Provide the (X, Y) coordinate of the cell's center where the given text is located.  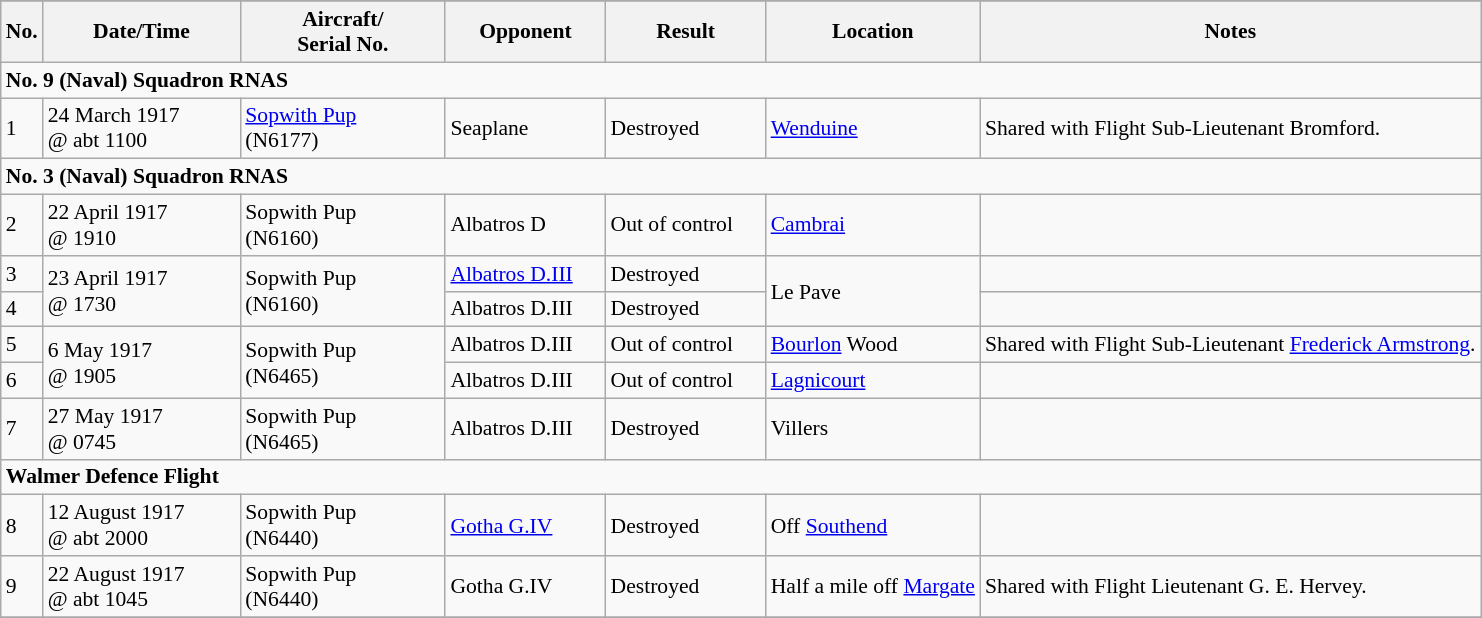
1 (22, 128)
Bourlon Wood (873, 345)
Opponent (525, 32)
Le Pave (873, 292)
27 May 1917@ 0745 (142, 428)
Sopwith Pup(N6177) (342, 128)
Cambrai (873, 226)
Shared with Flight Sub-Lieutenant Bromford. (1230, 128)
22 August 1917@ abt 1045 (142, 586)
Walmer Defence Flight (741, 477)
Seaplane (525, 128)
Shared with Flight Sub-Lieutenant Frederick Armstrong. (1230, 345)
23 April 1917@ 1730 (142, 292)
Aircraft/Serial No. (342, 32)
Half a mile off Margate (873, 586)
6 (22, 381)
3 (22, 274)
Result (686, 32)
12 August 1917@ abt 2000 (142, 526)
6 May 1917@ 1905 (142, 362)
Off Southend (873, 526)
Shared with Flight Lieutenant G. E. Hervey. (1230, 586)
Date/Time (142, 32)
22 April 1917@ 1910 (142, 226)
Albatros D (525, 226)
No. (22, 32)
2 (22, 226)
No. 3 (Naval) Squadron RNAS (741, 177)
Wenduine (873, 128)
7 (22, 428)
8 (22, 526)
5 (22, 345)
No. 9 (Naval) Squadron RNAS (741, 80)
9 (22, 586)
24 March 1917@ abt 1100 (142, 128)
Notes (1230, 32)
4 (22, 309)
Lagnicourt (873, 381)
Location (873, 32)
Villers (873, 428)
